Extract the (x, y) coordinate from the center of the cell holding the provided text.  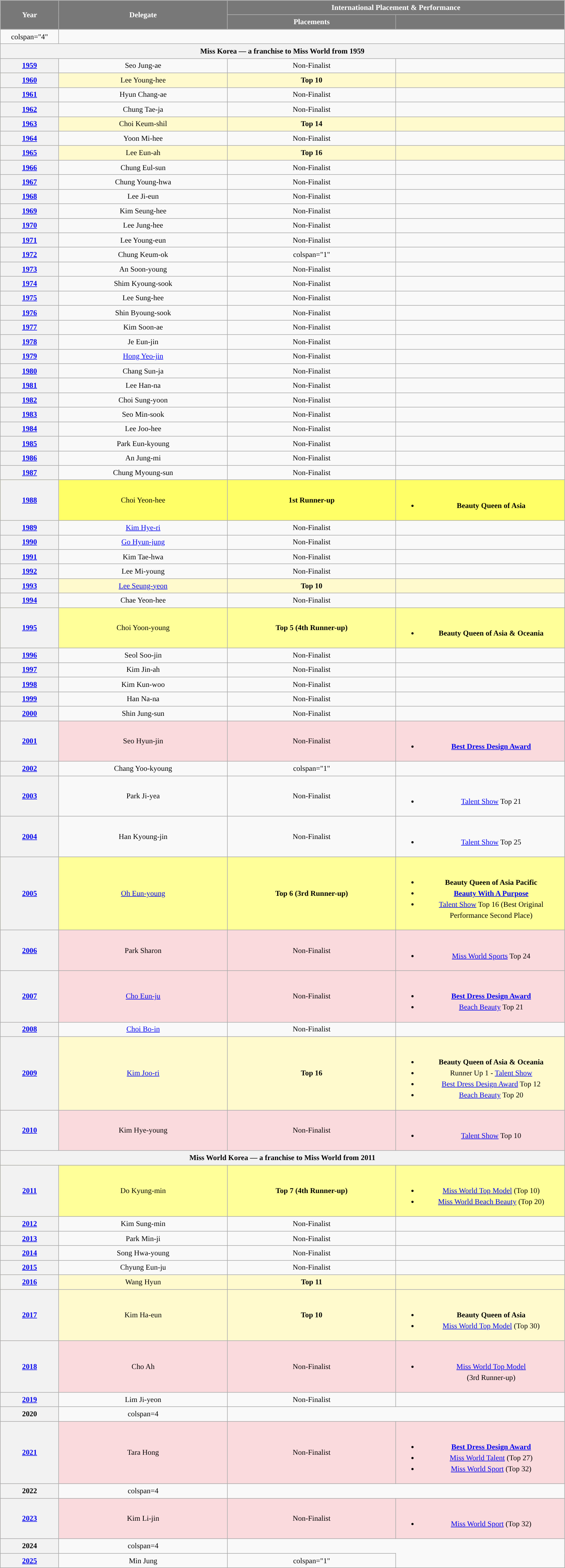
1980 (30, 371)
2002 (30, 769)
1991 (30, 557)
2017 (30, 1315)
2021 (30, 1452)
1961 (30, 95)
Seol Soo-jin (143, 655)
Choi Sung-yoon (143, 400)
Wang Hyun (143, 1282)
1973 (30, 269)
1987 (30, 472)
2015 (30, 1267)
2018 (30, 1366)
Tara Hong (143, 1452)
Lee Young-hee (143, 80)
Kim Jin-ah (143, 670)
Delegate (143, 15)
Lee Han-na (143, 385)
Min Jung (143, 1561)
1966 (30, 168)
Beauty Queen of Asia (480, 500)
1970 (30, 225)
1986 (30, 458)
Kim Joo-ri (143, 1073)
1964 (30, 138)
1997 (30, 670)
1982 (30, 400)
Oh Eun-young (143, 893)
Hyun Chang-ae (143, 95)
1992 (30, 571)
Talent Show Top 10 (480, 1130)
1990 (30, 542)
Miss Korea — a franchise to Miss World from 1959 (282, 51)
Lee Mi-young (143, 571)
Top 11 (312, 1282)
Beauty Queen of Asia & OceaniaRunner Up 1 - Talent ShowBest Dress Design Award Top 12Beach Beauty Top 20 (480, 1073)
Shin Byoung-sook (143, 313)
1975 (30, 298)
Choi Yeon-hee (143, 500)
Han Kyoung-jin (143, 836)
Kim Hye-ri (143, 527)
Talent Show Top 21 (480, 796)
colspan="4" (30, 37)
Chae Yeon-hee (143, 600)
Lee Young-eun (143, 240)
2016 (30, 1282)
Placements (312, 22)
Choi Keum-shil (143, 124)
Chung Keum-ok (143, 254)
Chyung Eun-ju (143, 1267)
Miss World Top Model(3rd Runner-up) (480, 1366)
Cho Ah (143, 1366)
Seo Min-sook (143, 415)
2022 (30, 1491)
1960 (30, 80)
Shim Kyoung-sook (143, 284)
2006 (30, 950)
Miss World Sport (Top 32) (480, 1519)
Kim Seung-hee (143, 211)
2001 (30, 741)
2004 (30, 836)
Kim Soon-ae (143, 327)
An Soon-young (143, 269)
Kim Li-jin (143, 1519)
Top 5 (4th Runner-up) (312, 627)
Beauty Queen of Asia & Oceania (480, 627)
Talent Show Top 25 (480, 836)
Seo Jung-ae (143, 66)
2009 (30, 1073)
Beauty Queen of AsiaMiss World Top Model (Top 30) (480, 1315)
1981 (30, 385)
2003 (30, 796)
Park Eun-kyoung (143, 443)
2014 (30, 1253)
Lee Sung-hee (143, 298)
Park Sharon (143, 950)
1994 (30, 600)
Seo Hyun-jin (143, 741)
Hong Yeo-jin (143, 356)
Miss World Korea — a franchise to Miss World from 2011 (282, 1158)
1965 (30, 153)
Choi Bo-in (143, 1029)
Chung Tae-ja (143, 109)
Lee Ji-eun (143, 196)
1963 (30, 124)
International Placement & Performance (396, 7)
2019 (30, 1399)
Go Hyun-jung (143, 542)
Kim Hye-young (143, 1130)
Han Na-na (143, 699)
Miss World Sports Top 24 (480, 950)
Cho Eun-ju (143, 996)
Kim Kun-woo (143, 684)
1983 (30, 415)
1999 (30, 699)
Kim Sung-min (143, 1224)
2025 (30, 1561)
1968 (30, 196)
Yoon Mi-hee (143, 138)
2013 (30, 1238)
Beauty Queen of Asia PacificBeauty With A PurposeTalent Show Top 16 (Best Original Performance Second Place) (480, 893)
Chung Myoung-sun (143, 472)
Chang Yoo-kyoung (143, 769)
Best Dress Design AwardBeach Beauty Top 21 (480, 996)
Chung Young-hwa (143, 182)
1985 (30, 443)
1979 (30, 356)
2020 (30, 1414)
2005 (30, 893)
Lee Seung-yeon (143, 586)
1959 (30, 66)
1967 (30, 182)
Shin Jung-sun (143, 713)
Je Eun-jin (143, 342)
1984 (30, 429)
1962 (30, 109)
1974 (30, 284)
Lee Eun-ah (143, 153)
Choi Yoon-young (143, 627)
Lee Joo-hee (143, 429)
Best Dress Design AwardMiss World Talent (Top 27)Miss World Sport (Top 32) (480, 1452)
2011 (30, 1191)
2024 (30, 1546)
2000 (30, 713)
1996 (30, 655)
Miss World Top Model (Top 10)Miss World Beach Beauty (Top 20) (480, 1191)
2008 (30, 1029)
Park Ji-yea (143, 796)
Top 7 (4th Runner-up) (312, 1191)
Chang Sun-ja (143, 371)
1998 (30, 684)
1976 (30, 313)
1969 (30, 211)
An Jung-mi (143, 458)
Lim Ji-yeon (143, 1399)
2007 (30, 996)
1972 (30, 254)
Kim Ha-eun (143, 1315)
Chung Eul-sun (143, 168)
2012 (30, 1224)
Top 6 (3rd Runner-up) (312, 893)
2010 (30, 1130)
1971 (30, 240)
Top 14 (312, 124)
Song Hwa-young (143, 1253)
1989 (30, 527)
1995 (30, 627)
1993 (30, 586)
Best Dress Design Award (480, 741)
1977 (30, 327)
1988 (30, 500)
Year (30, 15)
2023 (30, 1519)
Lee Jung-hee (143, 225)
Kim Tae-hwa (143, 557)
1st Runner-up (312, 500)
Do Kyung-min (143, 1191)
Park Min-ji (143, 1238)
1978 (30, 342)
